Return the [X, Y] coordinate for the center point of the cell that contains the specified text.  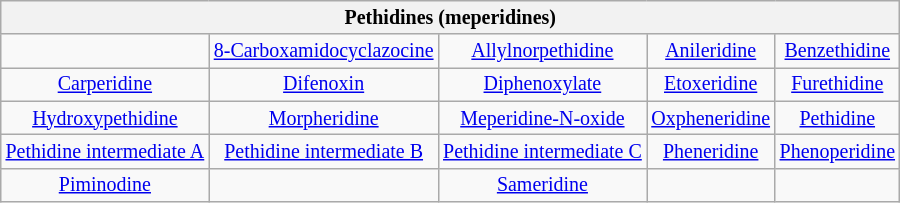
Etoxeridine [711, 84]
Meperidine-N-oxide [542, 118]
Pethidine intermediate A [105, 152]
Sameridine [542, 184]
Pethidine [838, 118]
Hydroxypethidine [105, 118]
Piminodine [105, 184]
Morpheridine [324, 118]
Diphenoxylate [542, 84]
Pethidine intermediate C [542, 152]
Phenoperidine [838, 152]
Allylnorpethidine [542, 52]
Pethidines (meperidines) [450, 18]
Benzethidine [838, 52]
Anileridine [711, 52]
Furethidine [838, 84]
Pethidine intermediate B [324, 152]
Difenoxin [324, 84]
Oxpheneridine [711, 118]
Pheneridine [711, 152]
Carperidine [105, 84]
8-Carboxamidocyclazocine [324, 52]
